Return the [X, Y] coordinate for the center point of the cell that contains the specified text.  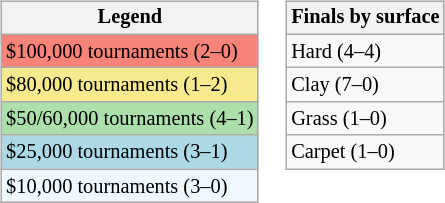
$80,000 tournaments (1–2) [130, 85]
Grass (1–0) [365, 119]
$100,000 tournaments (2–0) [130, 51]
Clay (7–0) [365, 85]
$10,000 tournaments (3–0) [130, 186]
$50/60,000 tournaments (4–1) [130, 119]
$25,000 tournaments (3–1) [130, 152]
Carpet (1–0) [365, 152]
Finals by surface [365, 18]
Legend [130, 18]
Hard (4–4) [365, 51]
